Capture the cell that displays the provided text and extract its (X, Y) central coordinate. 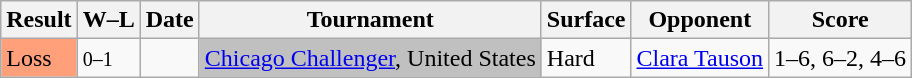
Result (39, 20)
Loss (39, 58)
Chicago Challenger, United States (370, 58)
Hard (586, 58)
Opponent (700, 20)
W–L (108, 20)
1–6, 6–2, 4–6 (840, 58)
Date (170, 20)
Surface (586, 20)
Tournament (370, 20)
Clara Tauson (700, 58)
Score (840, 20)
0–1 (108, 58)
